Provide the (x, y) coordinate of the cell's center where the given text is located.  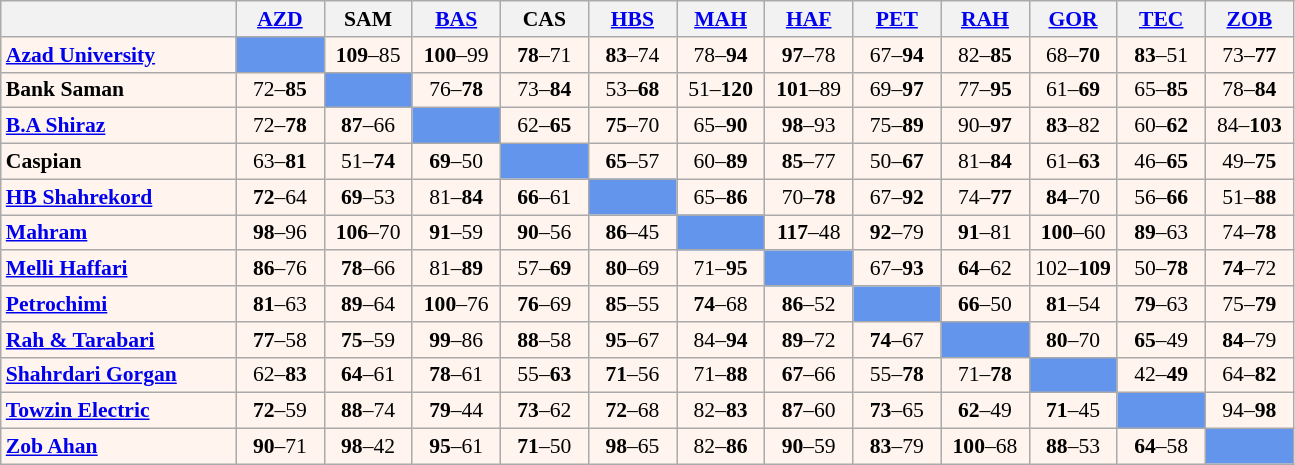
117–48 (809, 233)
84–70 (1073, 197)
67–92 (897, 197)
82–85 (985, 55)
66–50 (985, 304)
HBS (632, 19)
106–70 (368, 233)
78–84 (1249, 90)
62–65 (544, 126)
50–67 (897, 162)
Azad University (118, 55)
72–59 (280, 411)
PET (897, 19)
64–58 (1161, 447)
79–44 (456, 411)
86–76 (280, 269)
62–83 (280, 375)
55–63 (544, 375)
101–89 (809, 90)
69–97 (897, 90)
91–59 (456, 233)
73–77 (1249, 55)
72–78 (280, 126)
75–89 (897, 126)
74–72 (1249, 269)
100–76 (456, 304)
80–69 (632, 269)
86–52 (809, 304)
65–57 (632, 162)
78–66 (368, 269)
109–85 (368, 55)
73–62 (544, 411)
65–90 (720, 126)
91–81 (985, 233)
95–61 (456, 447)
65–49 (1161, 340)
102–109 (1073, 269)
78–71 (544, 55)
90–56 (544, 233)
73–65 (897, 411)
92–79 (897, 233)
77–95 (985, 90)
57–69 (544, 269)
95–67 (632, 340)
Rah & Tarabari (118, 340)
67–94 (897, 55)
79–63 (1161, 304)
75–59 (368, 340)
53–68 (632, 90)
78–61 (456, 375)
90–71 (280, 447)
60–89 (720, 162)
71–78 (985, 375)
51–74 (368, 162)
70–78 (809, 197)
66–61 (544, 197)
SAM (368, 19)
84–103 (1249, 126)
Petrochimi (118, 304)
Zob Ahan (118, 447)
88–53 (1073, 447)
81–54 (1073, 304)
51–88 (1249, 197)
94–98 (1249, 411)
98–65 (632, 447)
TEC (1161, 19)
61–69 (1073, 90)
71–56 (632, 375)
87–66 (368, 126)
84–94 (720, 340)
100–68 (985, 447)
83–51 (1161, 55)
82–83 (720, 411)
75–70 (632, 126)
88–74 (368, 411)
HAF (809, 19)
83–82 (1073, 126)
ZOB (1249, 19)
HB Shahrekord (118, 197)
Caspian (118, 162)
80–70 (1073, 340)
86–45 (632, 233)
67–66 (809, 375)
100–60 (1073, 233)
CAS (544, 19)
82–86 (720, 447)
90–97 (985, 126)
72–85 (280, 90)
98–96 (280, 233)
Melli Haffari (118, 269)
65–85 (1161, 90)
98–93 (809, 126)
72–64 (280, 197)
55–78 (897, 375)
73–84 (544, 90)
B.A Shiraz (118, 126)
74–78 (1249, 233)
75–79 (1249, 304)
BAS (456, 19)
85–55 (632, 304)
74–67 (897, 340)
81–63 (280, 304)
100–99 (456, 55)
88–58 (544, 340)
RAH (985, 19)
68–70 (1073, 55)
49–75 (1249, 162)
83–74 (632, 55)
61–63 (1073, 162)
Bank Saman (118, 90)
69–50 (456, 162)
85–77 (809, 162)
89–63 (1161, 233)
Towzin Electric (118, 411)
GOR (1073, 19)
MAH (720, 19)
64–61 (368, 375)
60–62 (1161, 126)
97–78 (809, 55)
64–62 (985, 269)
67–93 (897, 269)
84–79 (1249, 340)
63–81 (280, 162)
89–72 (809, 340)
81–89 (456, 269)
71–45 (1073, 411)
71–50 (544, 447)
42–49 (1161, 375)
74–68 (720, 304)
64–82 (1249, 375)
69–53 (368, 197)
AZD (280, 19)
77–58 (280, 340)
76–78 (456, 90)
90–59 (809, 447)
62–49 (985, 411)
50–78 (1161, 269)
46–65 (1161, 162)
87–60 (809, 411)
89–64 (368, 304)
74–77 (985, 197)
72–68 (632, 411)
51–120 (720, 90)
83–79 (897, 447)
65–86 (720, 197)
56–66 (1161, 197)
99–86 (456, 340)
76–69 (544, 304)
78–94 (720, 55)
71–88 (720, 375)
98–42 (368, 447)
Mahram (118, 233)
Shahrdari Gorgan (118, 375)
71–95 (720, 269)
